For the text-containing cell, return its midpoint in (X, Y) coordinate format. 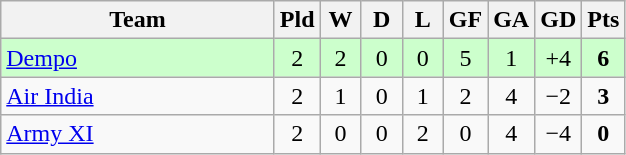
Air India (138, 96)
Pts (604, 20)
−2 (558, 96)
6 (604, 58)
L (422, 20)
5 (465, 58)
Dempo (138, 58)
−4 (558, 134)
Army XI (138, 134)
GD (558, 20)
3 (604, 96)
W (340, 20)
GA (512, 20)
Pld (297, 20)
+4 (558, 58)
GF (465, 20)
D (382, 20)
Team (138, 20)
